Capture the cell that displays the provided text and extract its (X, Y) central coordinate. 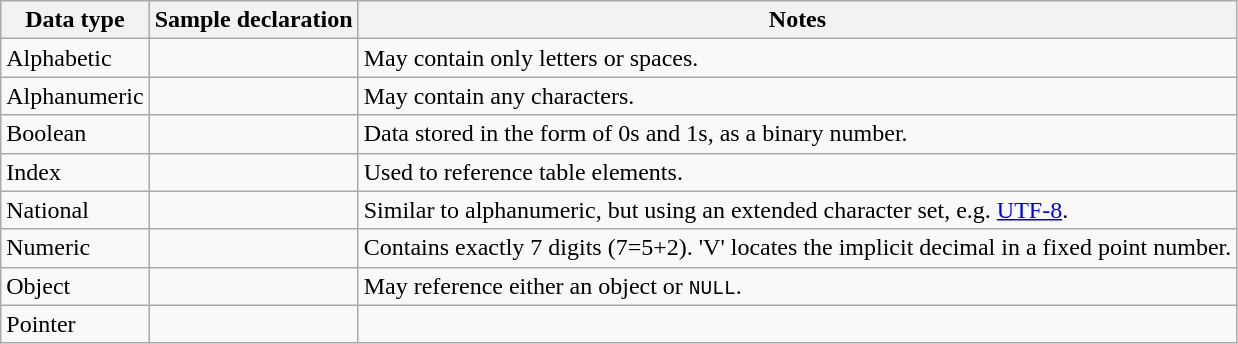
Boolean (75, 134)
Contains exactly 7 digits (7=5+2). 'V' locates the implicit decimal in a fixed point number. (798, 248)
Index (75, 172)
Similar to alphanumeric, but using an extended character set, e.g. UTF-8. (798, 210)
Data type (75, 20)
May contain any characters. (798, 96)
Alphabetic (75, 58)
Data stored in the form of 0s and 1s, as a binary number. (798, 134)
May contain only letters or spaces. (798, 58)
May reference either an object or NULL. (798, 286)
National (75, 210)
Sample declaration (254, 20)
Object (75, 286)
Used to reference table elements. (798, 172)
Pointer (75, 324)
Alphanumeric (75, 96)
Notes (798, 20)
Numeric (75, 248)
